Detect which cell encompasses the target text, then output its (x, y) center coordinate. 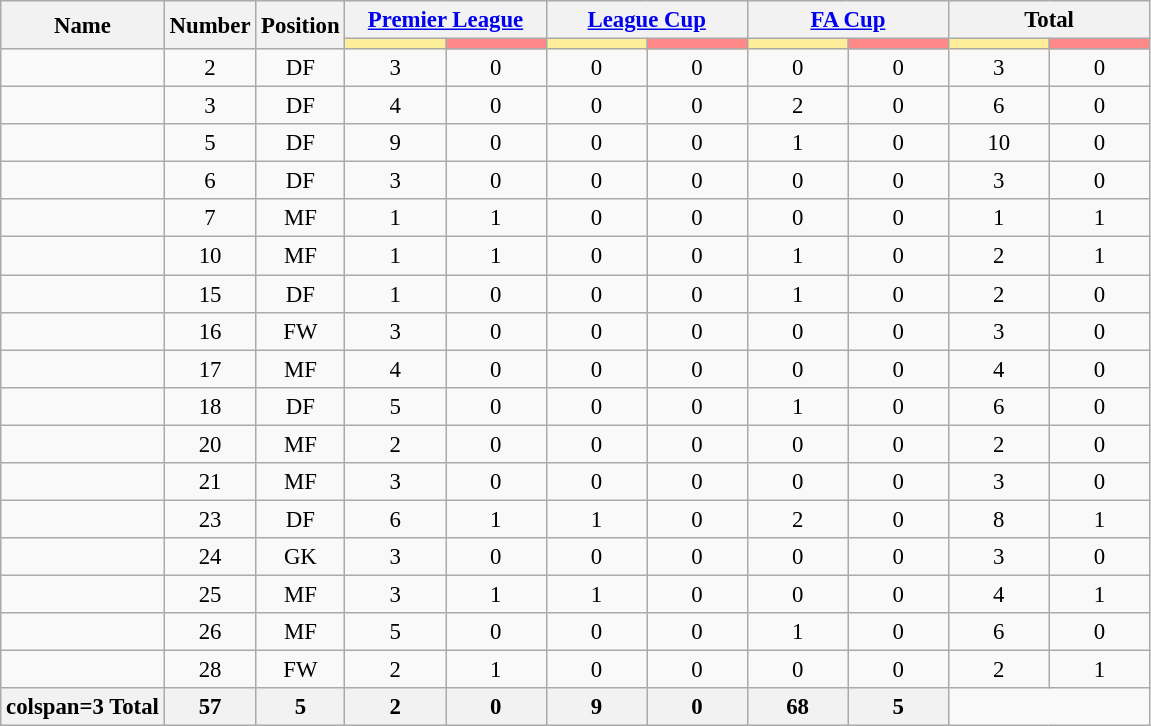
28 (210, 670)
FA Cup (848, 20)
Premier League (446, 20)
21 (210, 482)
16 (210, 331)
17 (210, 369)
68 (798, 707)
Total (1048, 20)
20 (210, 444)
23 (210, 519)
League Cup (646, 20)
24 (210, 557)
7 (210, 219)
57 (210, 707)
GK (300, 557)
18 (210, 406)
Name (82, 25)
Position (300, 25)
8 (998, 519)
colspan=3 Total (82, 707)
25 (210, 594)
26 (210, 632)
Number (210, 25)
15 (210, 294)
